Provide the [x, y] coordinate of the cell's center where the given text is located.  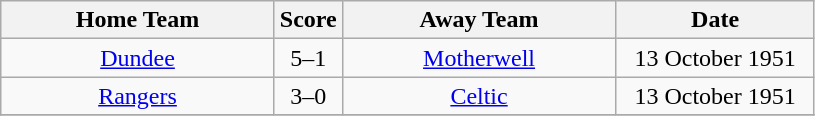
5–1 [308, 58]
Home Team [138, 20]
Celtic [479, 96]
Score [308, 20]
3–0 [308, 96]
Date [716, 20]
Motherwell [479, 58]
Rangers [138, 96]
Dundee [138, 58]
Away Team [479, 20]
